Detect which cell encompasses the target text, then output its [X, Y] center coordinate. 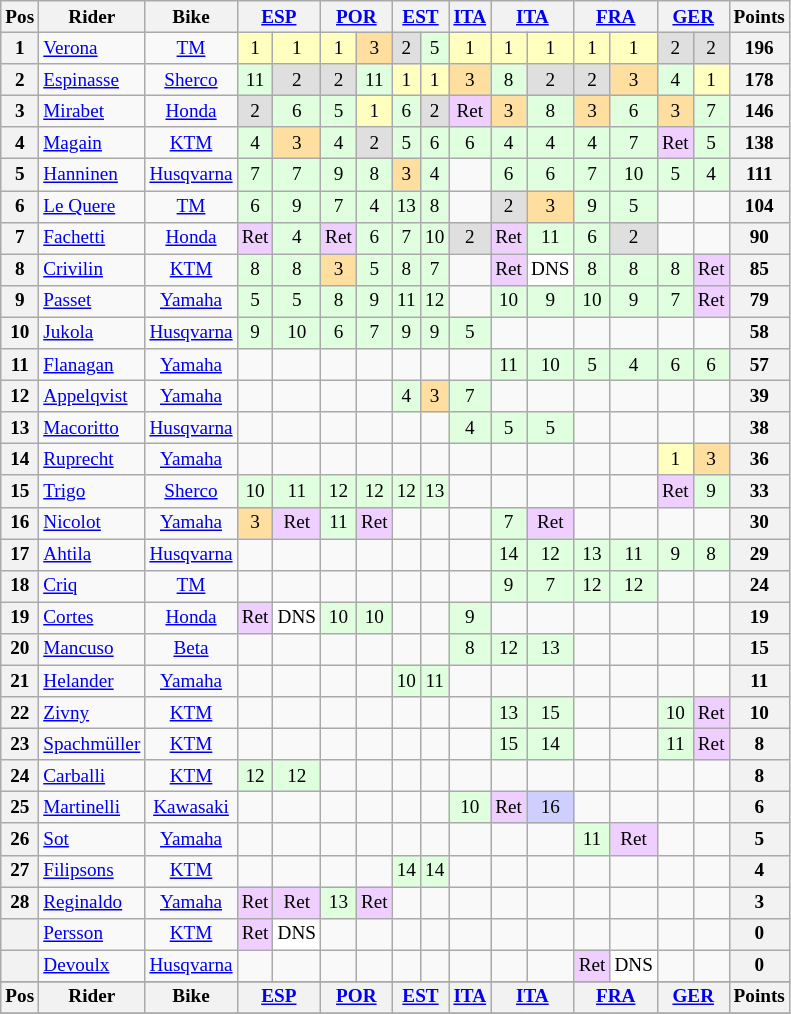
111 [759, 175]
21 [20, 681]
17 [20, 554]
Sot [92, 839]
Persson [92, 934]
Zivny [92, 713]
Kawasaki [191, 808]
196 [759, 48]
38 [759, 428]
29 [759, 554]
Martinelli [92, 808]
58 [759, 333]
Flanagan [92, 365]
Spachmüller [92, 744]
Verona [92, 48]
Crivilin [92, 270]
104 [759, 206]
18 [20, 586]
79 [759, 301]
Cortes [92, 618]
Hanninen [92, 175]
Espinasse [92, 80]
30 [759, 523]
Jukola [92, 333]
Passet [92, 301]
Helander [92, 681]
Appelqvist [92, 396]
25 [20, 808]
Mancuso [92, 649]
39 [759, 396]
90 [759, 238]
22 [20, 713]
Devoulx [92, 966]
Ruprecht [92, 460]
Le Quere [92, 206]
Filipsons [92, 871]
85 [759, 270]
33 [759, 491]
57 [759, 365]
Ahtila [92, 554]
Trigo [92, 491]
Magain [92, 143]
Beta [191, 649]
23 [20, 744]
138 [759, 143]
28 [20, 902]
27 [20, 871]
Fachetti [92, 238]
Criq [92, 586]
178 [759, 80]
26 [20, 839]
Carballi [92, 776]
Mirabet [92, 111]
Nicolot [92, 523]
Reginaldo [92, 902]
146 [759, 111]
36 [759, 460]
20 [20, 649]
Macoritto [92, 428]
